Search for the cell housing the specified text and yield its [X, Y] center coordinate. 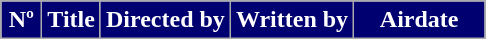
Nº [22, 20]
Written by [292, 20]
Directed by [165, 20]
Airdate [420, 20]
Title [72, 20]
